Search for the cell housing the specified text and yield its (x, y) center coordinate. 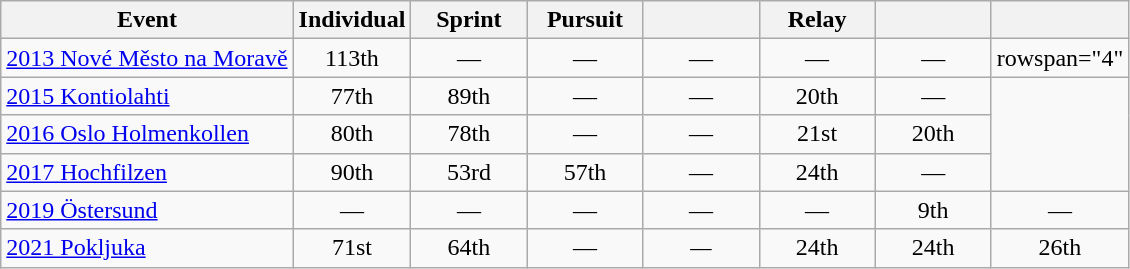
2017 Hochfilzen (147, 172)
71st (352, 248)
77th (352, 96)
Individual (352, 20)
Relay (817, 20)
57th (585, 172)
2021 Pokljuka (147, 248)
2016 Oslo Holmenkollen (147, 134)
78th (469, 134)
9th (933, 210)
2013 Nové Město na Moravě (147, 58)
Pursuit (585, 20)
Sprint (469, 20)
90th (352, 172)
80th (352, 134)
2019 Östersund (147, 210)
Event (147, 20)
89th (469, 96)
53rd (469, 172)
113th (352, 58)
21st (817, 134)
rowspan="4" (1060, 58)
26th (1060, 248)
64th (469, 248)
2015 Kontiolahti (147, 96)
